Output the [X, Y] coordinate of the center of the cell containing the given text.  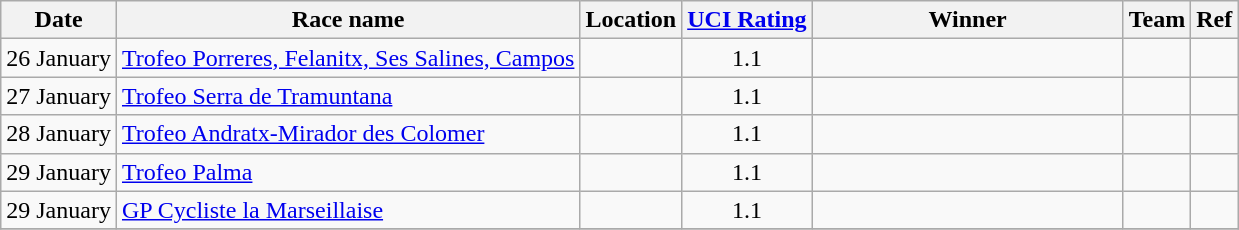
Winner [968, 20]
Trofeo Porreres, Felanitx, Ses Salines, Campos [348, 58]
27 January [59, 96]
28 January [59, 134]
UCI Rating [747, 20]
Trofeo Palma [348, 172]
Date [59, 20]
Trofeo Serra de Tramuntana [348, 96]
GP Cycliste la Marseillaise [348, 210]
Race name [348, 20]
Ref [1214, 20]
26 January [59, 58]
Trofeo Andratx-Mirador des Colomer [348, 134]
Team [1157, 20]
Location [631, 20]
